For the text-containing cell, return its midpoint in (x, y) coordinate format. 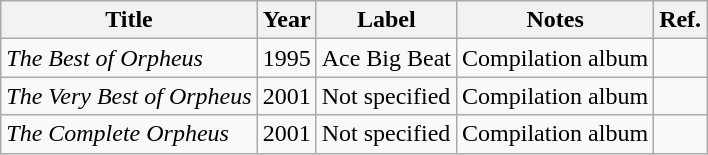
Label (386, 20)
Ace Big Beat (386, 58)
Notes (556, 20)
Year (286, 20)
The Very Best of Orpheus (129, 96)
The Complete Orpheus (129, 134)
1995 (286, 58)
The Best of Orpheus (129, 58)
Title (129, 20)
Ref. (680, 20)
